For the text-containing cell, return its midpoint in (X, Y) coordinate format. 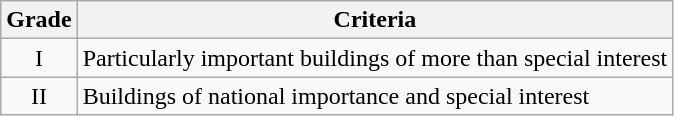
I (39, 58)
Criteria (375, 20)
Particularly important buildings of more than special interest (375, 58)
II (39, 96)
Grade (39, 20)
Buildings of national importance and special interest (375, 96)
